Return the [x, y] coordinate for the center point of the cell that contains the specified text.  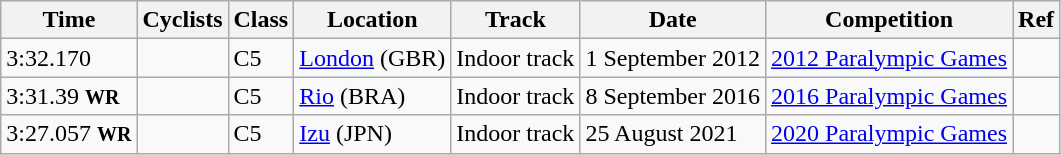
3:27.057 WR [69, 134]
2016 Paralympic Games [890, 96]
Track [516, 20]
2012 Paralympic Games [890, 58]
Date [673, 20]
Competition [890, 20]
Time [69, 20]
25 August 2021 [673, 134]
Location [372, 20]
Cyclists [182, 20]
Class [261, 20]
3:31.39 WR [69, 96]
8 September 2016 [673, 96]
Rio (BRA) [372, 96]
Izu (JPN) [372, 134]
2020 Paralympic Games [890, 134]
London (GBR) [372, 58]
Ref [1036, 20]
1 September 2012 [673, 58]
3:32.170 [69, 58]
